From the cell containing the given text, extract its center point as [X, Y] coordinate. 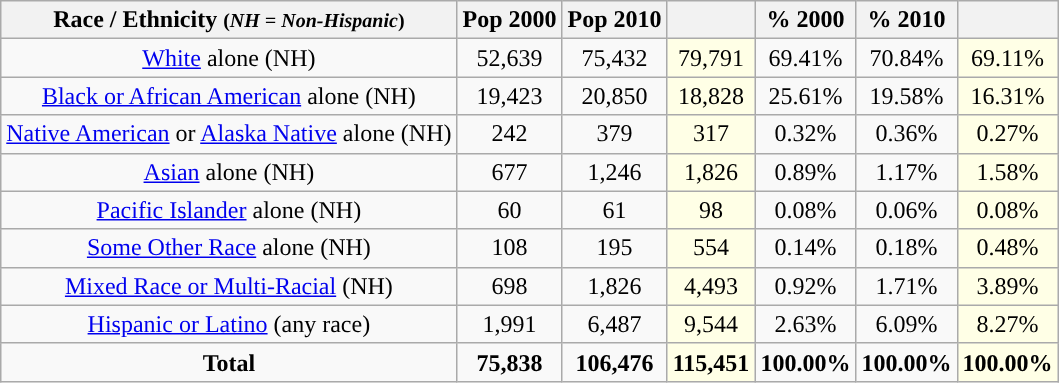
Asian alone (NH) [229, 172]
Native American or Alaska Native alone (NH) [229, 134]
Pacific Islander alone (NH) [229, 210]
79,791 [711, 58]
19.58% [906, 96]
Hispanic or Latino (any race) [229, 324]
108 [510, 248]
0.36% [906, 134]
1.71% [906, 286]
0.14% [806, 248]
317 [711, 134]
115,451 [711, 362]
20,850 [614, 96]
61 [614, 210]
16.31% [1008, 96]
4,493 [711, 286]
69.11% [1008, 58]
Pop 2000 [510, 20]
677 [510, 172]
1.17% [906, 172]
Total [229, 362]
1,246 [614, 172]
698 [510, 286]
52,639 [510, 58]
Pop 2010 [614, 20]
2.63% [806, 324]
25.61% [806, 96]
% 2010 [906, 20]
% 2000 [806, 20]
75,432 [614, 58]
Mixed Race or Multi-Racial (NH) [229, 286]
69.41% [806, 58]
0.18% [906, 248]
3.89% [1008, 286]
Some Other Race alone (NH) [229, 248]
0.48% [1008, 248]
9,544 [711, 324]
554 [711, 248]
8.27% [1008, 324]
0.32% [806, 134]
0.92% [806, 286]
0.89% [806, 172]
18,828 [711, 96]
0.27% [1008, 134]
195 [614, 248]
1.58% [1008, 172]
60 [510, 210]
98 [711, 210]
White alone (NH) [229, 58]
242 [510, 134]
106,476 [614, 362]
Race / Ethnicity (NH = Non-Hispanic) [229, 20]
Black or African American alone (NH) [229, 96]
75,838 [510, 362]
6,487 [614, 324]
6.09% [906, 324]
70.84% [906, 58]
379 [614, 134]
1,991 [510, 324]
0.06% [906, 210]
19,423 [510, 96]
